Determine the (x, y) coordinate at the center of the cell enclosing the given text.  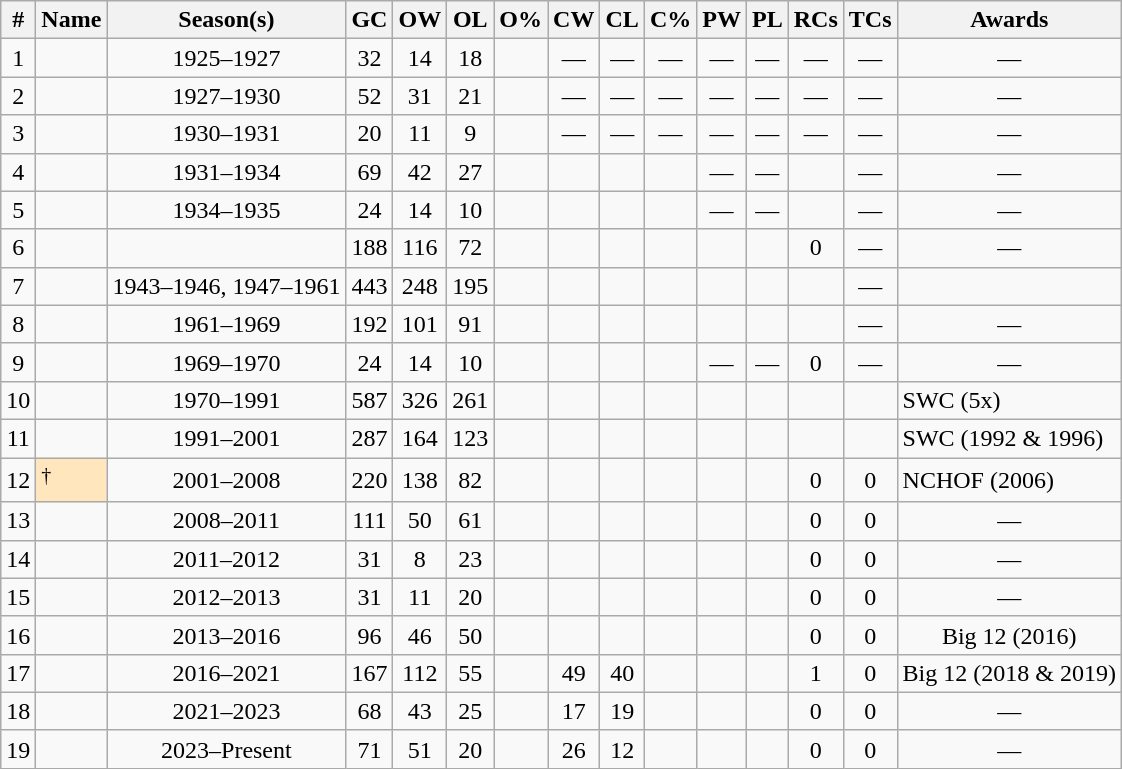
2001–2008 (226, 480)
1930–1931 (226, 134)
† (72, 480)
40 (622, 673)
69 (370, 172)
O% (521, 20)
1934–1935 (226, 210)
443 (370, 286)
1931–1934 (226, 172)
2016–2021 (226, 673)
61 (470, 521)
32 (370, 58)
1991–2001 (226, 438)
SWC (1992 & 1996) (1009, 438)
116 (420, 248)
1970–1991 (226, 400)
OL (470, 20)
71 (370, 749)
RCs (816, 20)
192 (370, 324)
1961–1969 (226, 324)
NCHOF (2006) (1009, 480)
CW (574, 20)
16 (18, 635)
Big 12 (2016) (1009, 635)
164 (420, 438)
CL (622, 20)
195 (470, 286)
OW (420, 20)
138 (420, 480)
46 (420, 635)
51 (420, 749)
27 (470, 172)
123 (470, 438)
68 (370, 711)
2011–2012 (226, 559)
96 (370, 635)
21 (470, 96)
GC (370, 20)
2021–2023 (226, 711)
23 (470, 559)
26 (574, 749)
Name (72, 20)
167 (370, 673)
248 (420, 286)
91 (470, 324)
SWC (5x) (1009, 400)
C% (670, 20)
287 (370, 438)
1925–1927 (226, 58)
2008–2011 (226, 521)
25 (470, 711)
7 (18, 286)
2013–2016 (226, 635)
PL (767, 20)
1927–1930 (226, 96)
2012–2013 (226, 597)
49 (574, 673)
1969–1970 (226, 362)
72 (470, 248)
42 (420, 172)
188 (370, 248)
Awards (1009, 20)
5 (18, 210)
111 (370, 521)
# (18, 20)
6 (18, 248)
55 (470, 673)
587 (370, 400)
3 (18, 134)
4 (18, 172)
82 (470, 480)
13 (18, 521)
2023–Present (226, 749)
261 (470, 400)
220 (370, 480)
2 (18, 96)
TCs (870, 20)
52 (370, 96)
Season(s) (226, 20)
PW (722, 20)
101 (420, 324)
112 (420, 673)
1943–1946, 1947–1961 (226, 286)
326 (420, 400)
15 (18, 597)
43 (420, 711)
Big 12 (2018 & 2019) (1009, 673)
